Provide the (x, y) coordinate of the cell's center where the given text is located.  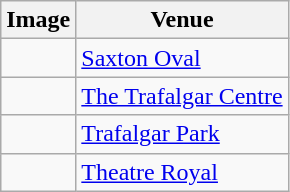
Trafalgar Park (182, 134)
Theatre Royal (182, 172)
Image (38, 20)
The Trafalgar Centre (182, 96)
Venue (182, 20)
Saxton Oval (182, 58)
